From the cell containing the given text, extract its center point as [X, Y] coordinate. 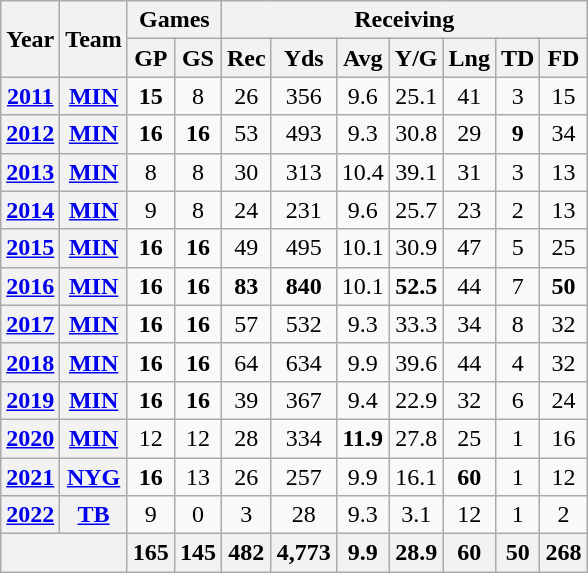
27.8 [416, 438]
53 [246, 134]
145 [198, 553]
Yds [304, 58]
Games [174, 20]
33.3 [416, 324]
268 [564, 553]
257 [304, 477]
2019 [30, 400]
482 [246, 553]
2018 [30, 362]
165 [150, 553]
Rec [246, 58]
28.9 [416, 553]
FD [564, 58]
4 [517, 362]
334 [304, 438]
313 [304, 172]
GS [198, 58]
7 [517, 286]
2011 [30, 96]
2014 [30, 210]
2022 [30, 515]
9.4 [362, 400]
39.1 [416, 172]
231 [304, 210]
Team [94, 39]
83 [246, 286]
23 [469, 210]
47 [469, 248]
Lng [469, 58]
NYG [94, 477]
39.6 [416, 362]
5 [517, 248]
49 [246, 248]
840 [304, 286]
30.8 [416, 134]
493 [304, 134]
3.1 [416, 515]
Y/G [416, 58]
29 [469, 134]
10.4 [362, 172]
GP [150, 58]
31 [469, 172]
4,773 [304, 553]
0 [198, 515]
Year [30, 39]
2021 [30, 477]
634 [304, 362]
367 [304, 400]
25.1 [416, 96]
2020 [30, 438]
2012 [30, 134]
25.7 [416, 210]
2013 [30, 172]
11.9 [362, 438]
TD [517, 58]
Receiving [404, 20]
30.9 [416, 248]
52.5 [416, 286]
30 [246, 172]
22.9 [416, 400]
356 [304, 96]
2016 [30, 286]
495 [304, 248]
16.1 [416, 477]
6 [517, 400]
2015 [30, 248]
Avg [362, 58]
532 [304, 324]
41 [469, 96]
64 [246, 362]
39 [246, 400]
TB [94, 515]
2017 [30, 324]
57 [246, 324]
